Scan for the cell matching the given text and deliver its [x, y] coordinate at center. 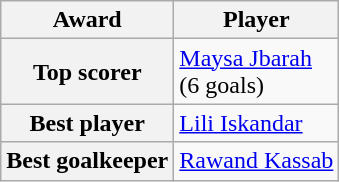
Rawand Kassab [256, 161]
Maysa Jbarah(6 goals) [256, 72]
Player [256, 20]
Lili Iskandar [256, 123]
Best player [88, 123]
Best goalkeeper [88, 161]
Top scorer [88, 72]
Award [88, 20]
